Identify which cell holds the provided text, then report its (x, y) central coordinate. 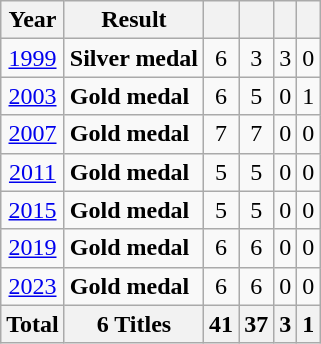
2015 (33, 210)
2023 (33, 286)
2019 (33, 248)
Year (33, 20)
2007 (33, 134)
Result (134, 20)
6 Titles (134, 324)
41 (222, 324)
1999 (33, 58)
Total (33, 324)
37 (256, 324)
2011 (33, 172)
Silver medal (134, 58)
2003 (33, 96)
